Identify which cell holds the provided text, then report its [X, Y] central coordinate. 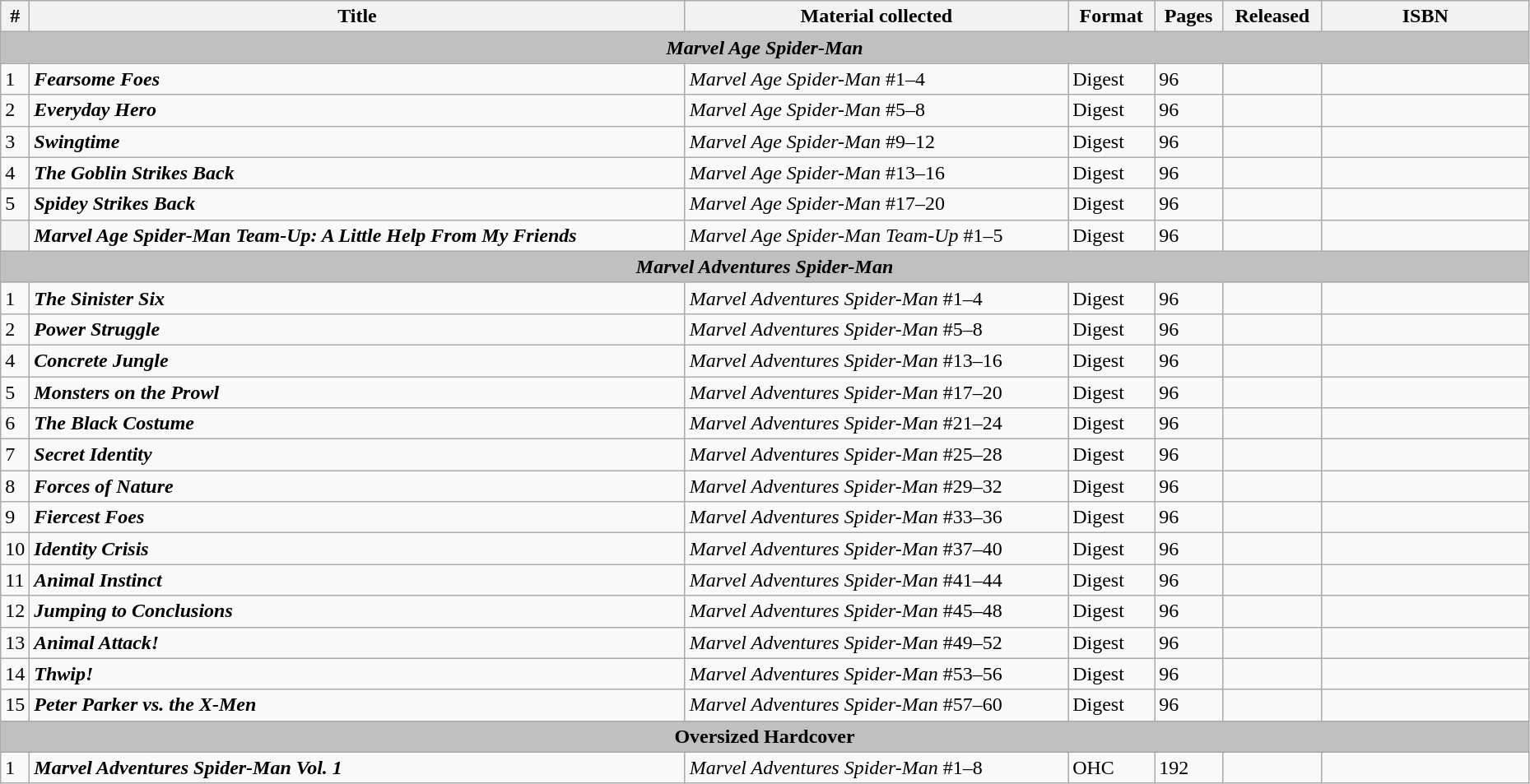
Power Struggle [357, 329]
Format [1111, 16]
Marvel Adventures Spider-Man #1–8 [876, 768]
12 [15, 611]
Marvel Adventures Spider-Man [765, 267]
The Goblin Strikes Back [357, 173]
Marvel Adventures Spider-Man #45–48 [876, 611]
Marvel Age Spider-Man #5–8 [876, 110]
Animal Instinct [357, 580]
Marvel Adventures Spider-Man #33–36 [876, 517]
Marvel Adventures Spider-Man #41–44 [876, 580]
9 [15, 517]
Marvel Adventures Spider-Man #37–40 [876, 549]
Marvel Age Spider-Man #1–4 [876, 79]
Fearsome Foes [357, 79]
Secret Identity [357, 455]
Concrete Jungle [357, 360]
ISBN [1425, 16]
Title [357, 16]
Jumping to Conclusions [357, 611]
Marvel Adventures Spider-Man #49–52 [876, 643]
Marvel Adventures Spider-Man #21–24 [876, 424]
11 [15, 580]
10 [15, 549]
Marvel Adventures Spider-Man #29–32 [876, 486]
6 [15, 424]
13 [15, 643]
Marvel Age Spider-Man #9–12 [876, 141]
The Sinister Six [357, 298]
192 [1188, 768]
Material collected [876, 16]
Pages [1188, 16]
8 [15, 486]
3 [15, 141]
Marvel Age Spider-Man #13–16 [876, 173]
7 [15, 455]
Marvel Age Spider-Man [765, 48]
Marvel Adventures Spider-Man #57–60 [876, 705]
Spidey Strikes Back [357, 204]
Marvel Adventures Spider-Man #1–4 [876, 298]
Marvel Adventures Spider-Man Vol. 1 [357, 768]
Marvel Adventures Spider-Man #53–56 [876, 674]
Swingtime [357, 141]
Released [1272, 16]
Monsters on the Prowl [357, 392]
# [15, 16]
Animal Attack! [357, 643]
Marvel Age Spider-Man Team-Up: A Little Help From My Friends [357, 235]
Forces of Nature [357, 486]
Marvel Adventures Spider-Man #5–8 [876, 329]
Marvel Adventures Spider-Man #25–28 [876, 455]
The Black Costume [357, 424]
Everyday Hero [357, 110]
Peter Parker vs. the X-Men [357, 705]
Marvel Adventures Spider-Man #17–20 [876, 392]
15 [15, 705]
14 [15, 674]
Marvel Age Spider-Man #17–20 [876, 204]
Identity Crisis [357, 549]
OHC [1111, 768]
Fiercest Foes [357, 517]
Marvel Adventures Spider-Man #13–16 [876, 360]
Oversized Hardcover [765, 736]
Marvel Age Spider-Man Team-Up #1–5 [876, 235]
Thwip! [357, 674]
